Return (x, y) of the center of cell containing provided text 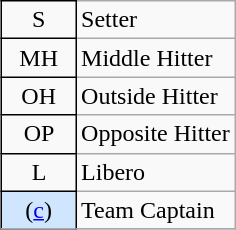
Outside Hitter (156, 96)
Middle Hitter (156, 58)
Team Captain (156, 210)
OP (39, 134)
Opposite Hitter (156, 134)
OH (39, 96)
Libero (156, 172)
S (39, 20)
MH (39, 58)
(c) (39, 210)
L (39, 172)
Setter (156, 20)
